Find where the given text appears and provide that cell's center as [X, Y] coordinate. 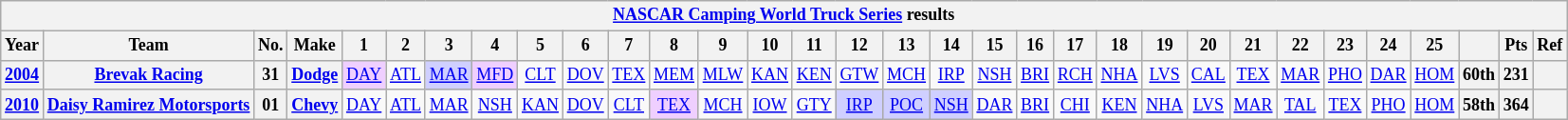
18 [1119, 46]
MFD [495, 74]
Make [315, 46]
Chevy [315, 105]
19 [1165, 46]
Team [148, 46]
364 [1516, 105]
15 [994, 46]
Pts [1516, 46]
Brevak Racing [148, 74]
4 [495, 46]
01 [271, 105]
2010 [23, 105]
CHI [1075, 105]
23 [1345, 46]
8 [674, 46]
11 [814, 46]
24 [1389, 46]
21 [1253, 46]
MLW [723, 74]
2004 [23, 74]
58th [1480, 105]
13 [907, 46]
GTY [814, 105]
17 [1075, 46]
2 [406, 46]
25 [1434, 46]
16 [1036, 46]
20 [1208, 46]
IOW [770, 105]
3 [449, 46]
Year [23, 46]
1 [364, 46]
Dodge [315, 74]
12 [859, 46]
CAL [1208, 74]
22 [1301, 46]
231 [1516, 74]
Ref [1550, 46]
10 [770, 46]
NASCAR Camping World Truck Series results [784, 15]
9 [723, 46]
5 [541, 46]
RCH [1075, 74]
POC [907, 105]
7 [629, 46]
MEM [674, 74]
TAL [1301, 105]
GTW [859, 74]
6 [585, 46]
31 [271, 74]
Daisy Ramirez Motorsports [148, 105]
14 [950, 46]
No. [271, 46]
60th [1480, 74]
